Pinpoint the cell where the given text exists, returning its (X, Y) midpoint coordinate. 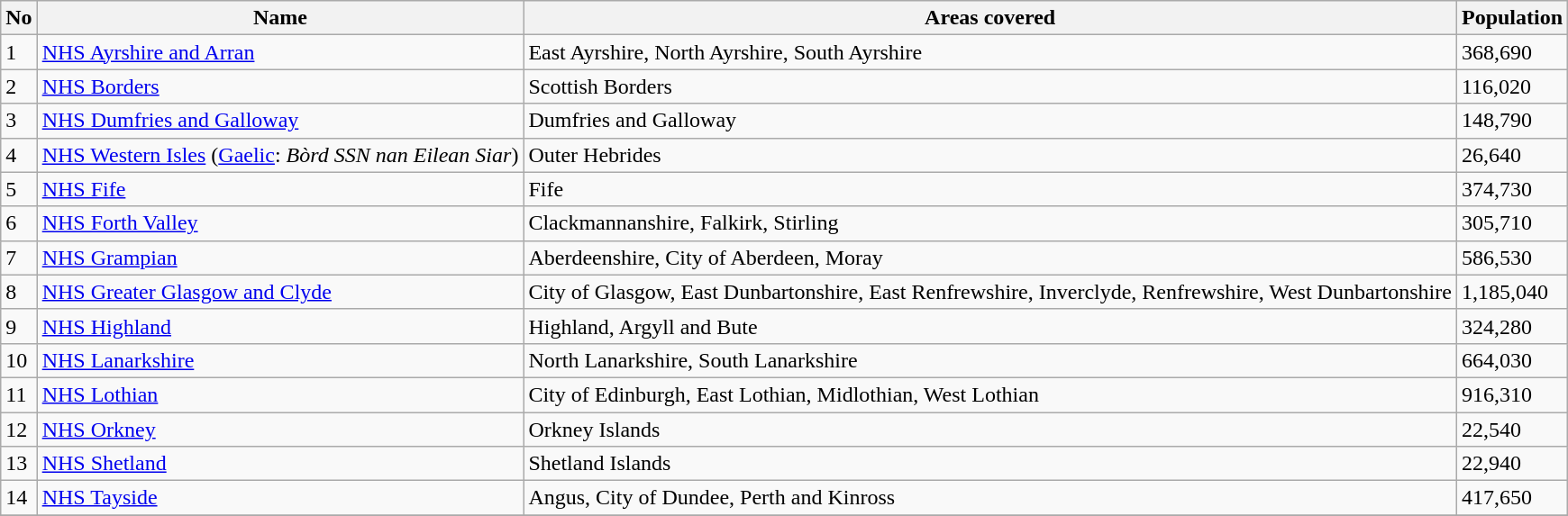
5 (19, 189)
116,020 (1512, 86)
12 (19, 430)
1,185,040 (1512, 292)
22,540 (1512, 430)
4 (19, 155)
NHS Lanarkshire (280, 360)
14 (19, 498)
Shetland Islands (990, 464)
Highland, Argyll and Bute (990, 326)
North Lanarkshire, South Lanarkshire (990, 360)
664,030 (1512, 360)
148,790 (1512, 121)
22,940 (1512, 464)
NHS Tayside (280, 498)
Population (1512, 18)
NHS Greater Glasgow and Clyde (280, 292)
2 (19, 86)
368,690 (1512, 52)
Aberdeenshire, City of Aberdeen, Moray (990, 258)
NHS Ayrshire and Arran (280, 52)
13 (19, 464)
Dumfries and Galloway (990, 121)
6 (19, 223)
3 (19, 121)
NHS Fife (280, 189)
NHS Forth Valley (280, 223)
NHS Grampian (280, 258)
No (19, 18)
417,650 (1512, 498)
586,530 (1512, 258)
Orkney Islands (990, 430)
NHS Borders (280, 86)
1 (19, 52)
East Ayrshire, North Ayrshire, South Ayrshire (990, 52)
Clackmannanshire, Falkirk, Stirling (990, 223)
305,710 (1512, 223)
324,280 (1512, 326)
7 (19, 258)
Scottish Borders (990, 86)
10 (19, 360)
Fife (990, 189)
City of Edinburgh, East Lothian, Midlothian, West Lothian (990, 394)
916,310 (1512, 394)
City of Glasgow, East Dunbartonshire, East Renfrewshire, Inverclyde, Renfrewshire, West Dunbartonshire (990, 292)
NHS Shetland (280, 464)
NHS Highland (280, 326)
Areas covered (990, 18)
NHS Dumfries and Galloway (280, 121)
8 (19, 292)
11 (19, 394)
Angus, City of Dundee, Perth and Kinross (990, 498)
374,730 (1512, 189)
NHS Western Isles (Gaelic: Bòrd SSN nan Eilean Siar) (280, 155)
NHS Lothian (280, 394)
9 (19, 326)
NHS Orkney (280, 430)
Outer Hebrides (990, 155)
Name (280, 18)
26,640 (1512, 155)
